From the cell containing the given text, extract its center point as [x, y] coordinate. 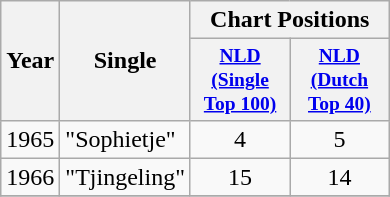
"Sophietje" [126, 139]
NLD (Single Top 100) [240, 80]
NLD (Dutch Top 40) [340, 80]
4 [240, 139]
5 [340, 139]
Chart Positions [290, 20]
"Tjingeling" [126, 177]
14 [340, 177]
1965 [30, 139]
Year [30, 60]
1966 [30, 177]
Single [126, 60]
15 [240, 177]
